Extract the (x, y) coordinate from the center of the cell holding the provided text.  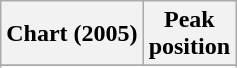
Peakposition (189, 34)
Chart (2005) (72, 34)
